From the cell containing the given text, extract its center point as [x, y] coordinate. 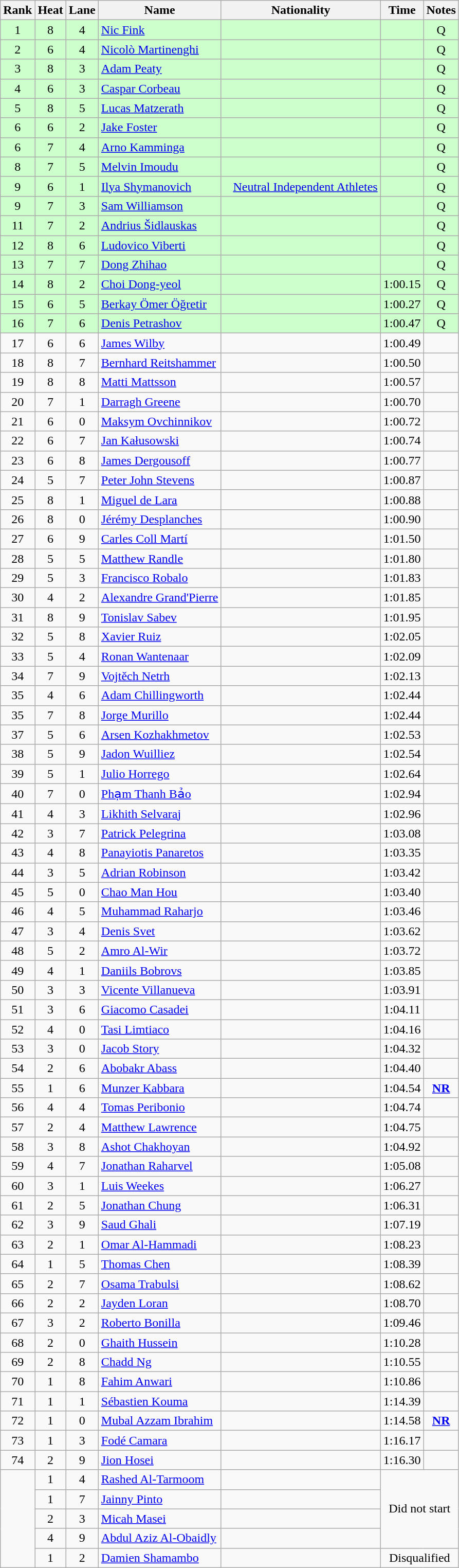
19 [17, 382]
23 [17, 460]
Mubal Azzam Ibrahim [159, 1421]
James Wilby [159, 343]
1:00.72 [402, 421]
Nicolò Martinenghi [159, 49]
53 [17, 1049]
57 [17, 1127]
1:10.55 [402, 1362]
Nic Fink [159, 30]
14 [17, 284]
1:02.96 [402, 814]
Muhammad Raharjo [159, 912]
42 [17, 833]
Jayden Loran [159, 1303]
Jonathan Raharvel [159, 1166]
1:08.70 [402, 1303]
1:01.95 [402, 617]
1:05.08 [402, 1166]
1:10.28 [402, 1342]
43 [17, 853]
39 [17, 774]
Ghaith Hussein [159, 1342]
1:02.13 [402, 676]
Tasi Limtiaco [159, 1029]
1:03.62 [402, 931]
1:00.57 [402, 382]
70 [17, 1382]
Lane [82, 10]
1:04.54 [402, 1088]
Andrius Šidlauskas [159, 225]
Damien Shamambo [159, 1558]
Osama Trabulsi [159, 1284]
Roberto Bonilla [159, 1323]
59 [17, 1166]
Nationality [301, 10]
25 [17, 500]
21 [17, 421]
15 [17, 304]
1:14.39 [402, 1401]
1:08.23 [402, 1244]
Matti Mattsson [159, 382]
30 [17, 598]
Caspar Corbeau [159, 88]
51 [17, 1009]
54 [17, 1068]
1:10.86 [402, 1382]
1:03.35 [402, 853]
45 [17, 892]
Jainny Pinto [159, 1499]
65 [17, 1284]
1:03.91 [402, 990]
Panayiotis Panaretos [159, 853]
Notes [441, 10]
37 [17, 735]
Maksym Ovchinnikov [159, 421]
James Dergousoff [159, 460]
Adam Chillingworth [159, 696]
Jake Foster [159, 128]
Miguel de Lara [159, 500]
Rashed Al-Tarmoom [159, 1480]
Arsen Kozhakhmetov [159, 735]
1:08.62 [402, 1284]
Jonathan Chung [159, 1205]
Bernhard Reitshammer [159, 363]
1:02.09 [402, 656]
Thomas Chen [159, 1264]
1:07.19 [402, 1225]
Darragh Greene [159, 402]
Vojtěch Netrh [159, 676]
Fodé Camara [159, 1440]
Likhith Selvaraj [159, 814]
Jadon Wuilliez [159, 754]
Denis Petrashov [159, 324]
33 [17, 656]
Jan Kałusowski [159, 441]
Fahim Anwari [159, 1382]
1:00.50 [402, 363]
Sébastien Kouma [159, 1401]
Omar Al-Hammadi [159, 1244]
26 [17, 519]
Giacomo Casadei [159, 1009]
64 [17, 1264]
Arno Kamminga [159, 147]
18 [17, 363]
Jorge Murillo [159, 715]
72 [17, 1421]
60 [17, 1186]
Tonislav Sabev [159, 617]
40 [17, 794]
1:01.83 [402, 578]
1:04.11 [402, 1009]
1:02.53 [402, 735]
1:04.92 [402, 1147]
34 [17, 676]
1:01.80 [402, 558]
1:04.40 [402, 1068]
1:02.94 [402, 794]
1:00.47 [402, 324]
62 [17, 1225]
1:08.39 [402, 1264]
32 [17, 637]
Adam Peaty [159, 69]
Abobakr Abass [159, 1068]
Carles Coll Martí [159, 539]
11 [17, 225]
Rank [17, 10]
44 [17, 872]
31 [17, 617]
1:00.49 [402, 343]
46 [17, 912]
49 [17, 970]
1:03.46 [402, 912]
55 [17, 1088]
Heat [50, 10]
1:00.88 [402, 500]
28 [17, 558]
Phạm Thanh Bảo [159, 794]
50 [17, 990]
Ashot Chakhoyan [159, 1147]
Ludovico Viberti [159, 245]
Patrick Pelegrina [159, 833]
20 [17, 402]
Sam Williamson [159, 206]
1:09.46 [402, 1323]
Abdul Aziz Al-Obaidly [159, 1538]
1:00.87 [402, 480]
Name [159, 10]
38 [17, 754]
Daniils Bobrovs [159, 970]
63 [17, 1244]
Matthew Randle [159, 558]
Denis Svet [159, 931]
Jérémy Desplanches [159, 519]
Adrian Robinson [159, 872]
Did not start [419, 1509]
16 [17, 324]
1:00.15 [402, 284]
1:04.32 [402, 1049]
61 [17, 1205]
Tomas Peribonio [159, 1108]
1:02.54 [402, 754]
27 [17, 539]
1:16.30 [402, 1460]
1:00.70 [402, 402]
58 [17, 1147]
Chadd Ng [159, 1362]
Munzer Kabbara [159, 1088]
Xavier Ruiz [159, 637]
1:03.42 [402, 872]
1:16.17 [402, 1440]
Neutral Independent Athletes [301, 186]
Chao Man Hou [159, 892]
1:00.90 [402, 519]
Ilya Shymanovich [159, 186]
17 [17, 343]
1:01.50 [402, 539]
1:02.05 [402, 637]
1:00.77 [402, 460]
69 [17, 1362]
47 [17, 931]
Julio Horrego [159, 774]
Lucas Matzerath [159, 108]
1:06.27 [402, 1186]
1:04.75 [402, 1127]
Melvin Imoudu [159, 167]
68 [17, 1342]
1:14.58 [402, 1421]
Vicente Villanueva [159, 990]
1:02.64 [402, 774]
24 [17, 480]
Luis Weekes [159, 1186]
Jacob Story [159, 1049]
Disqualified [419, 1558]
Alexandre Grand'Pierre [159, 598]
13 [17, 265]
1:00.74 [402, 441]
Ronan Wantenaar [159, 656]
66 [17, 1303]
29 [17, 578]
52 [17, 1029]
1:06.31 [402, 1205]
1:03.85 [402, 970]
Matthew Lawrence [159, 1127]
Time [402, 10]
1:04.74 [402, 1108]
Micah Masei [159, 1519]
Jion Hosei [159, 1460]
Francisco Robalo [159, 578]
1:03.08 [402, 833]
1:03.72 [402, 951]
Saud Ghali [159, 1225]
Dong Zhihao [159, 265]
Peter John Stevens [159, 480]
1:01.85 [402, 598]
71 [17, 1401]
Amro Al-Wir [159, 951]
1:00.27 [402, 304]
74 [17, 1460]
Berkay Ömer Öğretir [159, 304]
1:04.16 [402, 1029]
48 [17, 951]
41 [17, 814]
12 [17, 245]
73 [17, 1440]
1:03.40 [402, 892]
Choi Dong-yeol [159, 284]
67 [17, 1323]
22 [17, 441]
56 [17, 1108]
